Pinpoint the cell where the given text exists, returning its [X, Y] midpoint coordinate. 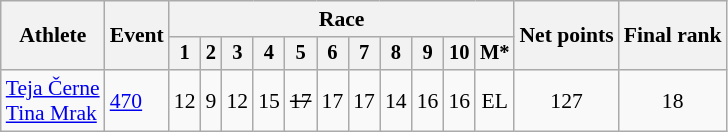
M* [494, 54]
15 [269, 100]
Event [137, 36]
7 [364, 54]
470 [137, 100]
Final rank [673, 36]
4 [269, 54]
8 [396, 54]
127 [566, 100]
6 [333, 54]
14 [396, 100]
Net points [566, 36]
5 [301, 54]
3 [237, 54]
2 [210, 54]
18 [673, 100]
Athlete [53, 36]
Teja ČerneTina Mrak [53, 100]
EL [494, 100]
1 [185, 54]
Race [342, 19]
10 [459, 54]
